Search for the cell housing the specified text and yield its [X, Y] center coordinate. 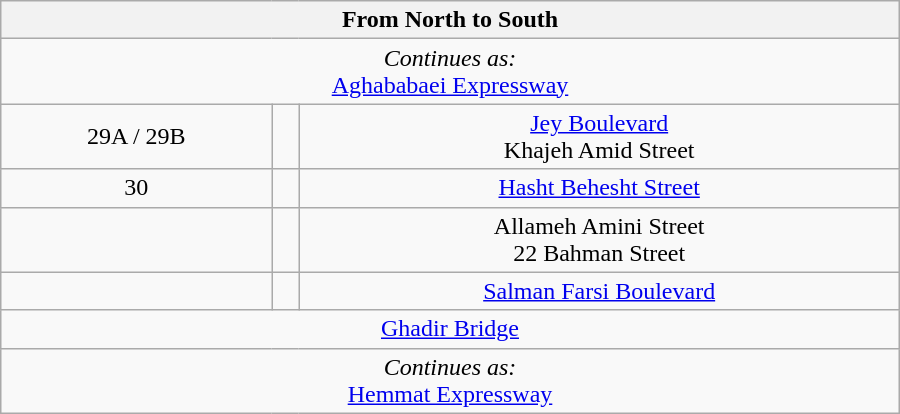
Allameh Amini Street 22 Bahman Street [599, 240]
Continues as: Hemmat Expressway [450, 380]
30 [136, 188]
Ghadir Bridge [450, 329]
29A / 29B [136, 136]
From North to South [450, 20]
Hasht Behesht Street [599, 188]
Continues as: Aghababaei Expressway [450, 72]
Salman Farsi Boulevard [599, 291]
Jey Boulevard Khajeh Amid Street [599, 136]
